From the cell containing the given text, extract its center point as (X, Y) coordinate. 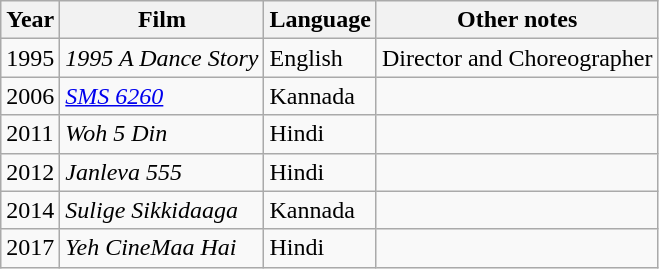
2017 (30, 248)
Film (162, 20)
2014 (30, 210)
Other notes (517, 20)
Language (320, 20)
Yeh CineMaa Hai (162, 248)
English (320, 58)
Woh 5 Din (162, 134)
Year (30, 20)
SMS 6260 (162, 96)
Sulige Sikkidaaga (162, 210)
1995 A Dance Story (162, 58)
2006 (30, 96)
2011 (30, 134)
1995 (30, 58)
Janleva 555 (162, 172)
2012 (30, 172)
Director and Choreographer (517, 58)
